Identify which cell holds the provided text, then report its (x, y) central coordinate. 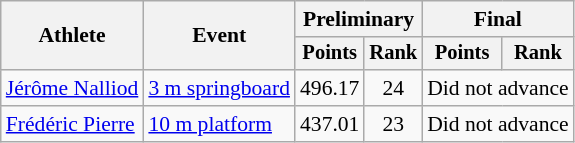
Event (219, 36)
Jérôme Nalliod (72, 88)
23 (393, 124)
437.01 (330, 124)
24 (393, 88)
Final (498, 19)
Preliminary (358, 19)
Frédéric Pierre (72, 124)
Athlete (72, 36)
496.17 (330, 88)
3 m springboard (219, 88)
10 m platform (219, 124)
